Locate the cell with the specified text and output its [x, y] center coordinate. 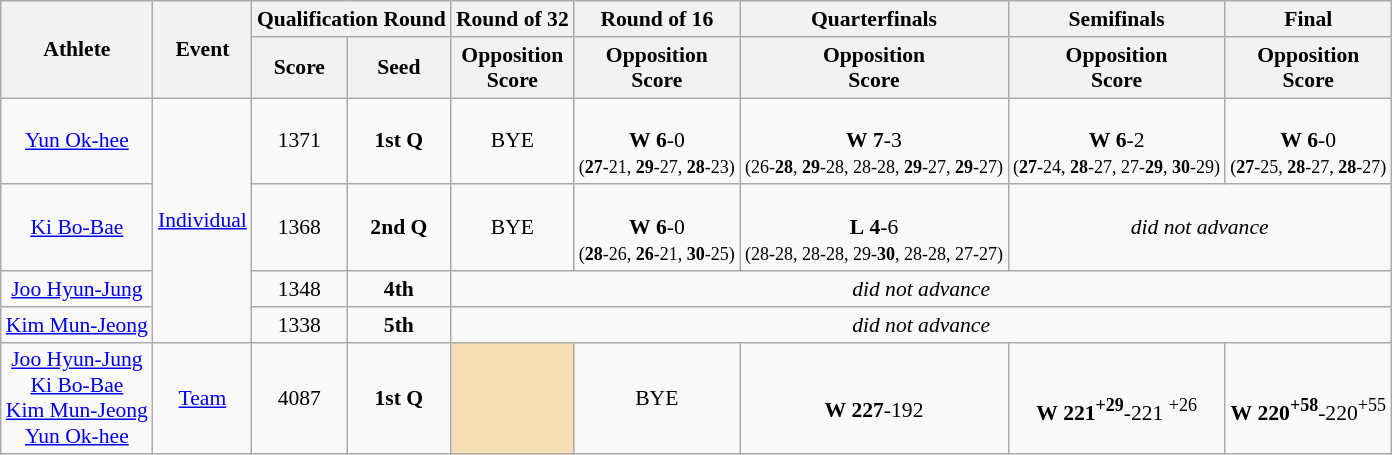
W 7-3(26-28, 29-28, 28-28, 29-27, 29-27) [874, 142]
Ki Bo-Bae [77, 228]
W 6-2(27-24, 28-27, 27-29, 30-29) [1116, 142]
L 4-6(28-28, 28-28, 29-30, 28-28, 27-27) [874, 228]
W 227-192 [874, 398]
1348 [300, 289]
1368 [300, 228]
Joo Hyun-JungKi Bo-BaeKim Mun-JeongYun Ok-hee [77, 398]
Joo Hyun-Jung [77, 289]
W 220+58-220+55 [1308, 398]
W 6-0(27-25, 28-27, 28-27) [1308, 142]
Round of 16 [657, 19]
Team [202, 398]
Kim Mun-Jeong [77, 325]
Final [1308, 19]
Semifinals [1116, 19]
Event [202, 50]
Yun Ok-hee [77, 142]
Athlete [77, 50]
Qualification Round [352, 19]
W 6-0(28-26, 26-21, 30-25) [657, 228]
W 6-0(27-21, 29-27, 28-23) [657, 142]
W 221+29-221 +26 [1116, 398]
Round of 32 [512, 19]
Seed [399, 68]
4087 [300, 398]
Score [300, 68]
Quarterfinals [874, 19]
1371 [300, 142]
2nd Q [399, 228]
1338 [300, 325]
Individual [202, 220]
4th [399, 289]
5th [399, 325]
